Return the (x, y) coordinate for the center point of the cell that contains the specified text.  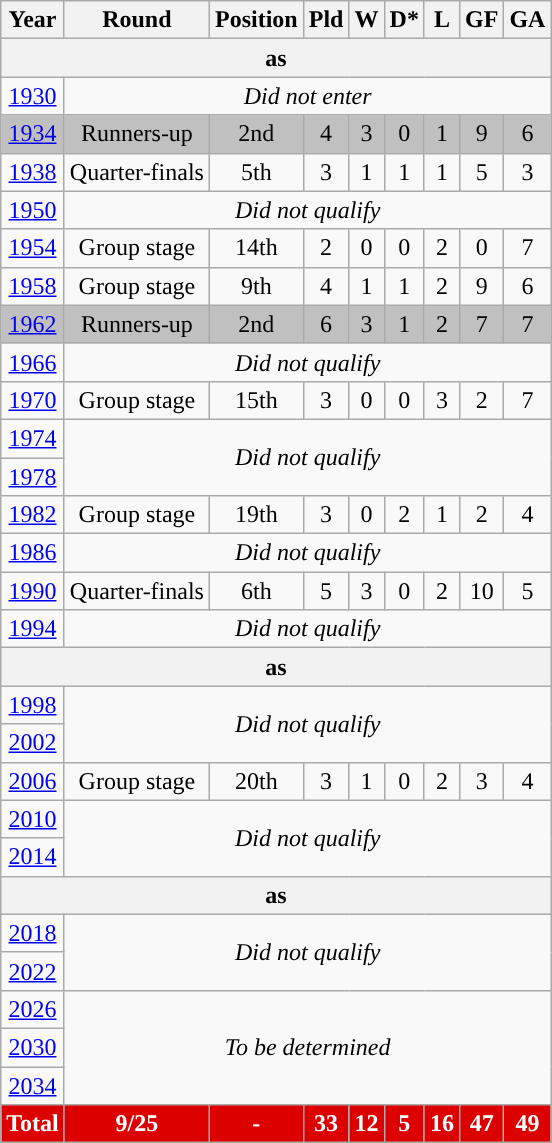
1998 (33, 705)
1958 (33, 286)
1994 (33, 629)
1934 (33, 134)
1950 (33, 210)
1990 (33, 591)
2034 (33, 1085)
Round (136, 20)
2022 (33, 971)
49 (528, 1124)
GF (482, 20)
10 (482, 591)
19th (256, 515)
D* (404, 20)
W (366, 20)
GA (528, 20)
2006 (33, 781)
1970 (33, 400)
To be determined (308, 1047)
1962 (33, 324)
- (256, 1124)
1982 (33, 515)
2018 (33, 933)
Total (33, 1124)
1978 (33, 477)
47 (482, 1124)
9th (256, 286)
5th (256, 172)
9/25 (136, 1124)
1974 (33, 438)
Pld (326, 20)
6th (256, 591)
1930 (33, 96)
2026 (33, 1009)
1938 (33, 172)
Position (256, 20)
14th (256, 248)
Year (33, 20)
1966 (33, 362)
2030 (33, 1047)
Did not enter (308, 96)
1954 (33, 248)
2002 (33, 743)
2010 (33, 819)
1986 (33, 553)
12 (366, 1124)
2014 (33, 857)
20th (256, 781)
15th (256, 400)
L (442, 20)
33 (326, 1124)
16 (442, 1124)
